Identify which cell holds the provided text, then report its [X, Y] central coordinate. 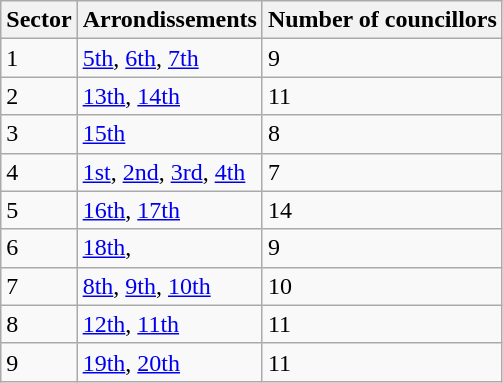
16th, 17th [170, 210]
6 [39, 248]
19th, 20th [170, 362]
2 [39, 96]
4 [39, 172]
12th, 11th [170, 324]
5 [39, 210]
Sector [39, 20]
3 [39, 134]
Arrondissements [170, 20]
14 [382, 210]
18th, [170, 248]
Number of councillors [382, 20]
10 [382, 286]
8th, 9th, 10th [170, 286]
1 [39, 58]
5th, 6th, 7th [170, 58]
15th [170, 134]
1st, 2nd, 3rd, 4th [170, 172]
13th, 14th [170, 96]
